Determine the (X, Y) coordinate at the center of the cell enclosing the given text.  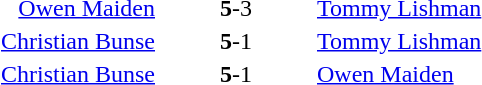
5-1 (236, 41)
